Determine the (x, y) coordinate at the center of the cell enclosing the given text.  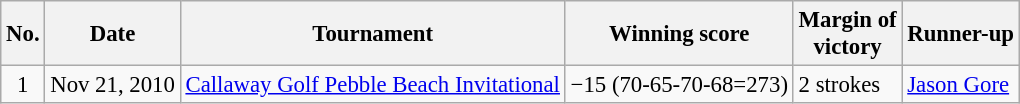
Margin ofvictory (848, 34)
Nov 21, 2010 (112, 85)
−15 (70-65-70-68=273) (679, 85)
Date (112, 34)
Tournament (372, 34)
Runner-up (960, 34)
2 strokes (848, 85)
No. (23, 34)
Jason Gore (960, 85)
Callaway Golf Pebble Beach Invitational (372, 85)
1 (23, 85)
Winning score (679, 34)
